From the cell containing the given text, extract its center point as (x, y) coordinate. 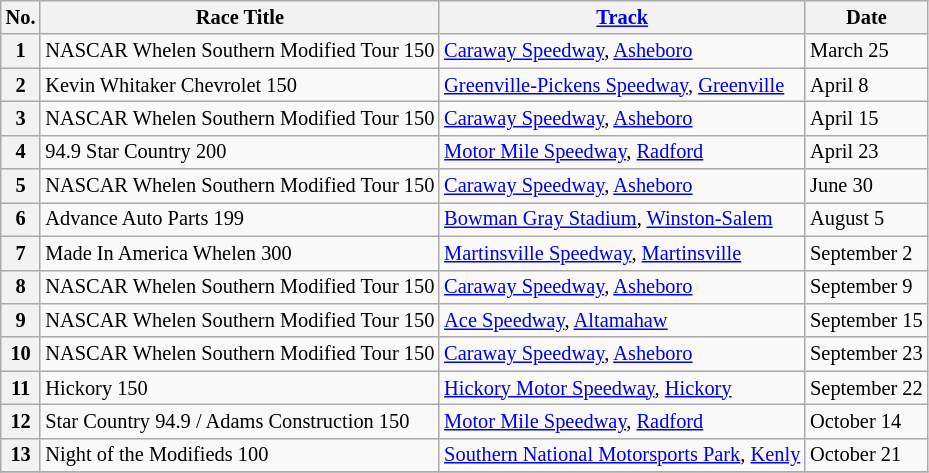
Martinsville Speedway, Martinsville (622, 253)
Bowman Gray Stadium, Winston-Salem (622, 219)
April 23 (866, 152)
Track (622, 17)
September 9 (866, 287)
March 25 (866, 51)
Made In America Whelen 300 (240, 253)
September 15 (866, 320)
October 21 (866, 455)
94.9 Star Country 200 (240, 152)
April 8 (866, 85)
October 14 (866, 421)
Night of the Modifieds 100 (240, 455)
Ace Speedway, Altamahaw (622, 320)
13 (21, 455)
Southern National Motorsports Park, Kenly (622, 455)
1 (21, 51)
3 (21, 118)
Date (866, 17)
September 22 (866, 388)
11 (21, 388)
September 23 (866, 354)
Greenville-Pickens Speedway, Greenville (622, 85)
April 15 (866, 118)
9 (21, 320)
Hickory 150 (240, 388)
7 (21, 253)
August 5 (866, 219)
June 30 (866, 186)
5 (21, 186)
Advance Auto Parts 199 (240, 219)
No. (21, 17)
4 (21, 152)
6 (21, 219)
12 (21, 421)
10 (21, 354)
Race Title (240, 17)
Star Country 94.9 / Adams Construction 150 (240, 421)
Hickory Motor Speedway, Hickory (622, 388)
September 2 (866, 253)
8 (21, 287)
2 (21, 85)
Kevin Whitaker Chevrolet 150 (240, 85)
